Determine the [X, Y] coordinate at the center of the cell enclosing the given text.  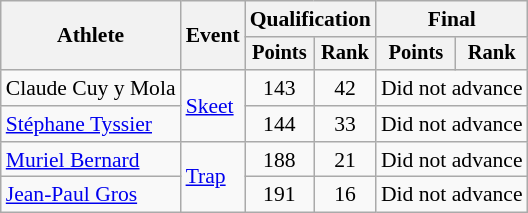
Jean-Paul Gros [91, 195]
144 [280, 124]
Trap [213, 178]
143 [280, 88]
188 [280, 160]
Muriel Bernard [91, 160]
Final [452, 19]
33 [345, 124]
42 [345, 88]
191 [280, 195]
Qualification [310, 19]
21 [345, 160]
16 [345, 195]
Stéphane Tyssier [91, 124]
Claude Cuy y Mola [91, 88]
Skeet [213, 106]
Athlete [91, 36]
Event [213, 36]
